Output the (x, y) coordinate of the center of the cell containing the given text.  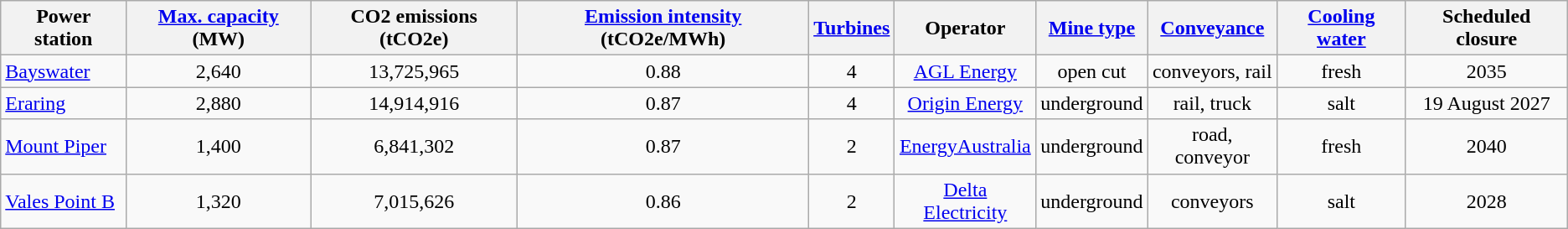
rail, truck (1212, 103)
Conveyance (1212, 29)
19 August 2027 (1486, 103)
Mine type (1092, 29)
EnergyAustralia (965, 146)
road, conveyor (1212, 146)
Max. capacity (MW) (219, 29)
Scheduled closure (1486, 29)
2028 (1486, 201)
0.88 (663, 71)
Emission intensity (tCO2e/MWh) (663, 29)
0.86 (663, 201)
AGL Energy (965, 71)
CO2 emissions (tCO2e) (414, 29)
2,640 (219, 71)
Mount Piper (64, 146)
Delta Electricity (965, 201)
Eraring (64, 103)
Operator (965, 29)
Turbines (852, 29)
Vales Point B (64, 201)
Origin Energy (965, 103)
1,400 (219, 146)
2040 (1486, 146)
7,015,626 (414, 201)
2,880 (219, 103)
Power station (64, 29)
1,320 (219, 201)
conveyors, rail (1212, 71)
conveyors (1212, 201)
open cut (1092, 71)
6,841,302 (414, 146)
2035 (1486, 71)
Cooling water (1341, 29)
13,725,965 (414, 71)
14,914,916 (414, 103)
Bayswater (64, 71)
